Identify which cell holds the provided text, then report its (X, Y) central coordinate. 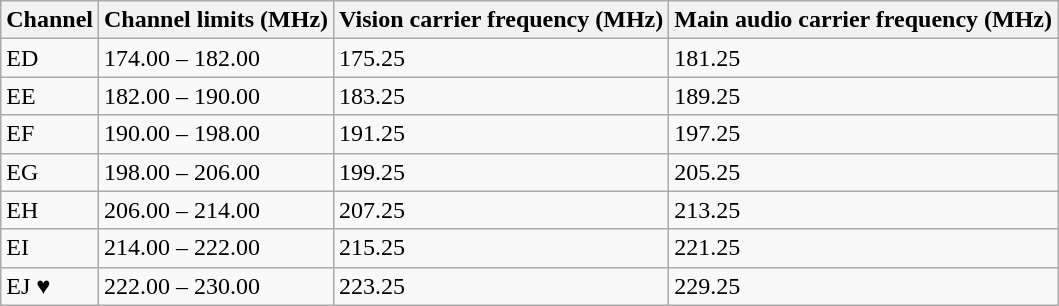
175.25 (502, 58)
174.00 – 182.00 (216, 58)
222.00 – 230.00 (216, 286)
213.25 (864, 210)
183.25 (502, 96)
198.00 – 206.00 (216, 172)
190.00 – 198.00 (216, 134)
181.25 (864, 58)
215.25 (502, 248)
214.00 – 222.00 (216, 248)
189.25 (864, 96)
EF (50, 134)
207.25 (502, 210)
Vision carrier frequency (MHz) (502, 20)
Channel (50, 20)
EG (50, 172)
EH (50, 210)
199.25 (502, 172)
ED (50, 58)
EI (50, 248)
206.00 – 214.00 (216, 210)
229.25 (864, 286)
223.25 (502, 286)
Channel limits (MHz) (216, 20)
EJ ♥ (50, 286)
Main audio carrier frequency (MHz) (864, 20)
205.25 (864, 172)
182.00 – 190.00 (216, 96)
191.25 (502, 134)
197.25 (864, 134)
EE (50, 96)
221.25 (864, 248)
